Output the (x, y) coordinate of the center of the cell containing the given text.  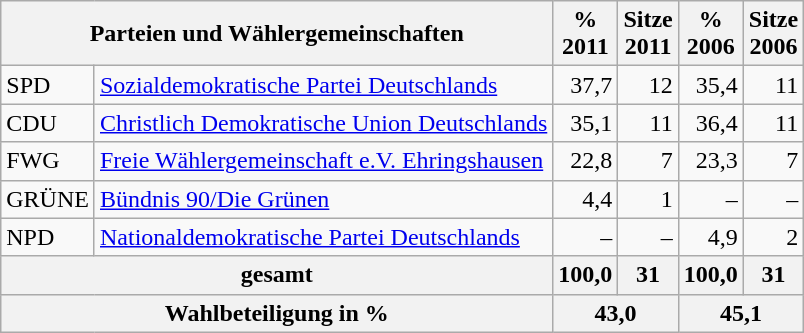
Freie Wählergemeinschaft e.V. Ehringshausen (323, 161)
2 (773, 237)
NPD (48, 237)
CDU (48, 123)
35,4 (710, 85)
Sitze2006 (773, 34)
35,1 (586, 123)
4,4 (586, 199)
4,9 (710, 237)
SPD (48, 85)
Bündnis 90/Die Grünen (323, 199)
%2006 (710, 34)
gesamt (277, 275)
Parteien und Wählergemeinschaften (277, 34)
1 (648, 199)
22,8 (586, 161)
37,7 (586, 85)
%2011 (586, 34)
36,4 (710, 123)
Sitze2011 (648, 34)
GRÜNE (48, 199)
23,3 (710, 161)
Nationaldemokratische Partei Deutschlands (323, 237)
43,0 (616, 313)
Christlich Demokratische Union Deutschlands (323, 123)
12 (648, 85)
45,1 (740, 313)
FWG (48, 161)
Wahlbeteiligung in % (277, 313)
Sozialdemokratische Partei Deutschlands (323, 85)
